Locate the cell with the specified text and output its (x, y) center coordinate. 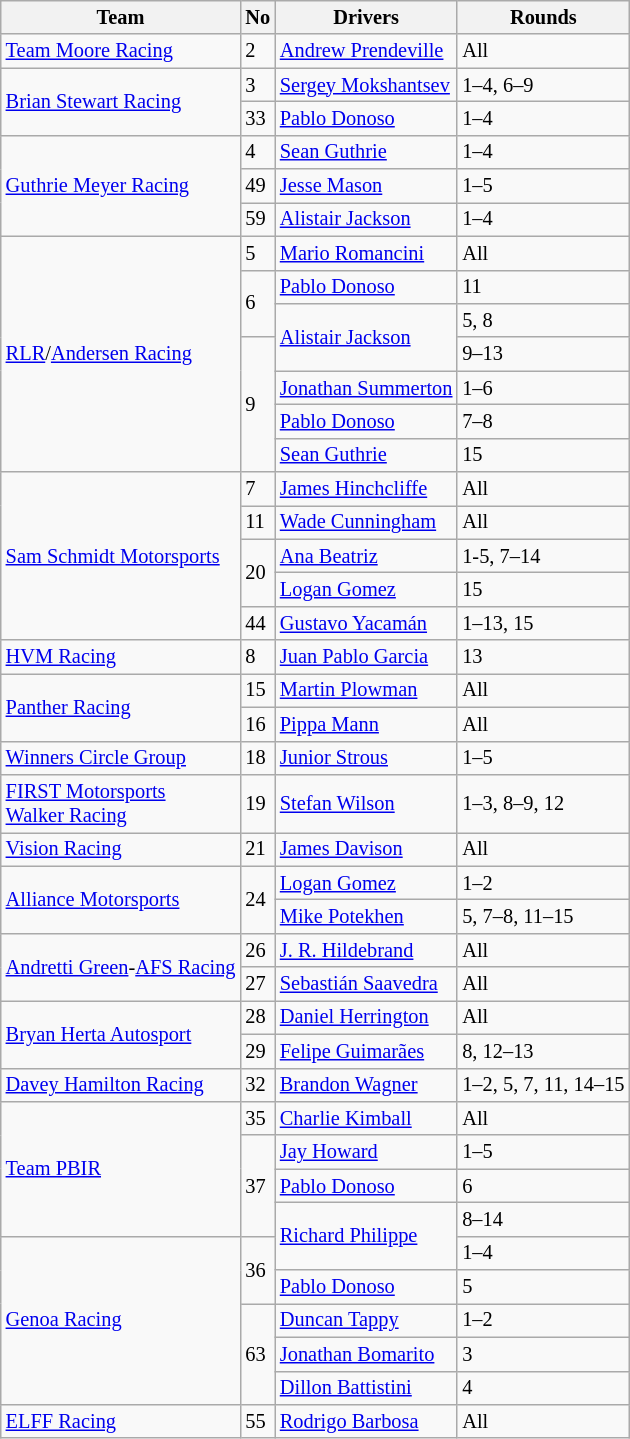
1-5, 7–14 (543, 556)
Richard Philippe (366, 1236)
1–6 (543, 388)
7–8 (543, 421)
Panther Racing (121, 706)
Mario Romancini (366, 253)
16 (258, 724)
RLR/Andersen Racing (121, 354)
J. R. Hildebrand (366, 950)
Sergey Mokshantsev (366, 85)
Duncan Tappy (366, 1320)
Juan Pablo Garcia (366, 657)
Rodrigo Barbosa (366, 1421)
7 (258, 489)
44 (258, 623)
Junior Strous (366, 758)
Guthrie Meyer Racing (121, 186)
55 (258, 1421)
Andretti Green-AFS Racing (121, 966)
James Hinchcliffe (366, 489)
21 (258, 849)
13 (543, 657)
Dillon Battistini (366, 1388)
Jonathan Summerton (366, 388)
27 (258, 984)
ELFF Racing (121, 1421)
Bryan Herta Autosport (121, 1034)
24 (258, 900)
Charlie Kimball (366, 1118)
63 (258, 1354)
36 (258, 1270)
Team (121, 17)
Gustavo Yacamán (366, 623)
Pippa Mann (366, 724)
Brandon Wagner (366, 1085)
35 (258, 1118)
Sam Schmidt Motorsports (121, 556)
Andrew Prendeville (366, 51)
No (258, 17)
8 (258, 657)
Sebastián Saavedra (366, 984)
49 (258, 186)
1–13, 15 (543, 623)
Martin Plowman (366, 690)
Winners Circle Group (121, 758)
26 (258, 950)
FIRST Motorsports Walker Racing (121, 803)
29 (258, 1051)
1–3, 8–9, 12 (543, 803)
Brian Stewart Racing (121, 102)
2 (258, 51)
Felipe Guimarães (366, 1051)
Jesse Mason (366, 186)
Mike Potekhen (366, 916)
33 (258, 118)
5, 7–8, 11–15 (543, 916)
37 (258, 1186)
9 (258, 404)
Team Moore Racing (121, 51)
28 (258, 1017)
5, 8 (543, 320)
Vision Racing (121, 849)
Drivers (366, 17)
HVM Racing (121, 657)
Alliance Motorsports (121, 900)
Davey Hamilton Racing (121, 1085)
Team PBIR (121, 1168)
Daniel Herrington (366, 1017)
20 (258, 572)
19 (258, 803)
8, 12–13 (543, 1051)
James Davison (366, 849)
9–13 (543, 354)
Rounds (543, 17)
Genoa Racing (121, 1320)
Stefan Wilson (366, 803)
8–14 (543, 1219)
59 (258, 219)
32 (258, 1085)
1–4, 6–9 (543, 85)
1–2, 5, 7, 11, 14–15 (543, 1085)
Jay Howard (366, 1152)
Ana Beatriz (366, 556)
Wade Cunningham (366, 522)
Jonathan Bomarito (366, 1354)
18 (258, 758)
